Return the [x, y] coordinate for the center point of the cell that contains the specified text.  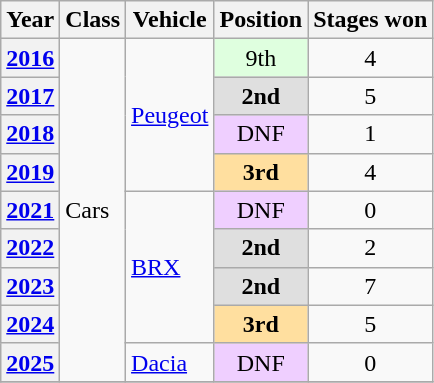
Stages won [370, 20]
2018 [30, 134]
2 [370, 248]
2023 [30, 286]
2025 [30, 362]
2019 [30, 172]
Position [261, 20]
7 [370, 286]
Year [30, 20]
9th [261, 58]
2024 [30, 324]
2016 [30, 58]
2022 [30, 248]
BRX [170, 267]
2021 [30, 210]
Class [93, 20]
Peugeot [170, 115]
1 [370, 134]
Cars [93, 210]
2017 [30, 96]
Vehicle [170, 20]
Dacia [170, 362]
